Output the (x, y) coordinate of the center of the cell containing the given text.  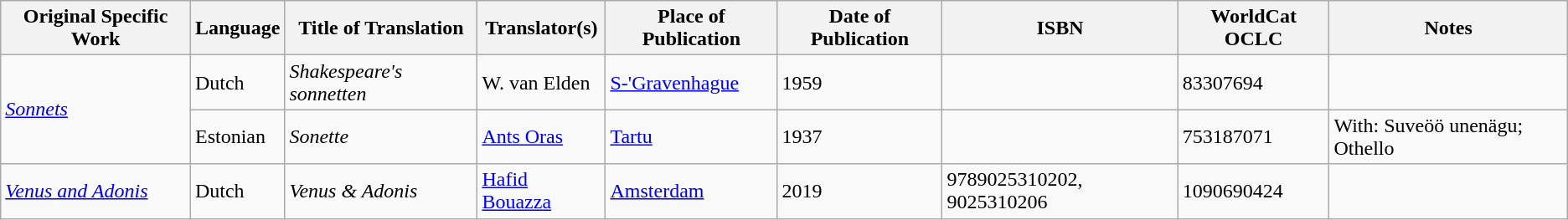
Venus and Adonis (95, 191)
S-'Gravenhague (692, 82)
Amsterdam (692, 191)
WorldCat OCLC (1253, 28)
1959 (859, 82)
Tartu (692, 137)
Date of Publication (859, 28)
1937 (859, 137)
Estonian (237, 137)
Sonnets (95, 110)
Shakespeare's sonnetten (381, 82)
With: Suveöö unenägu; Othello (1448, 137)
Venus & Adonis (381, 191)
Ants Oras (541, 137)
Title of Translation (381, 28)
Place of Publication (692, 28)
Translator(s) (541, 28)
9789025310202, 9025310206 (1060, 191)
Notes (1448, 28)
83307694 (1253, 82)
Original Specific Work (95, 28)
Sonette (381, 137)
W. van Elden (541, 82)
Hafid Bouazza (541, 191)
Language (237, 28)
ISBN (1060, 28)
1090690424 (1253, 191)
753187071 (1253, 137)
2019 (859, 191)
